Find where the given text appears and provide that cell's center as [X, Y] coordinate. 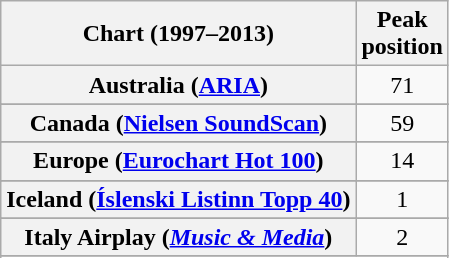
14 [402, 161]
1 [402, 199]
Chart (1997–2013) [178, 34]
Italy Airplay (Music & Media) [178, 237]
Canada (Nielsen SoundScan) [178, 123]
2 [402, 237]
Australia (ARIA) [178, 85]
59 [402, 123]
71 [402, 85]
Iceland (Íslenski Listinn Topp 40) [178, 199]
Peakposition [402, 34]
Europe (Eurochart Hot 100) [178, 161]
